Return the (x, y) coordinate for the center point of the cell that contains the specified text.  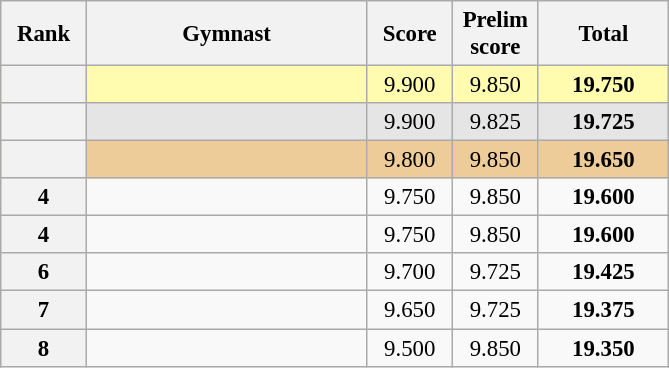
19.725 (604, 122)
Prelim score (496, 34)
8 (44, 348)
6 (44, 273)
19.350 (604, 348)
Score (410, 34)
9.700 (410, 273)
9.650 (410, 310)
19.375 (604, 310)
Gymnast (226, 34)
Rank (44, 34)
7 (44, 310)
19.425 (604, 273)
9.800 (410, 160)
9.825 (496, 122)
Total (604, 34)
19.750 (604, 85)
19.650 (604, 160)
9.500 (410, 348)
